Return the [x, y] coordinate for the center point of the cell that contains the specified text.  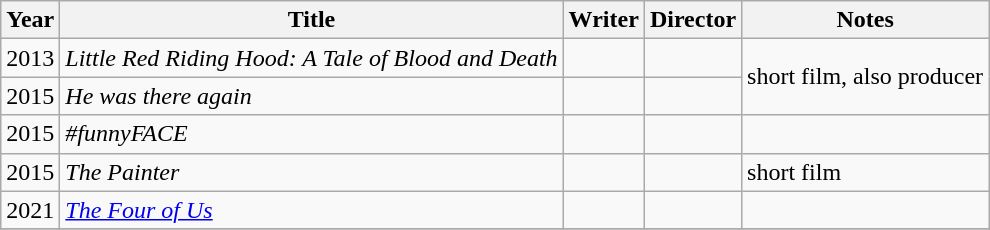
short film, also producer [866, 77]
short film [866, 172]
#funnyFACE [312, 134]
Writer [604, 20]
Notes [866, 20]
2013 [30, 58]
Little Red Riding Hood: A Tale of Blood and Death [312, 58]
Year [30, 20]
The Painter [312, 172]
Title [312, 20]
The Four of Us [312, 210]
2021 [30, 210]
Director [692, 20]
He was there again [312, 96]
